Find where the given text appears and provide that cell's center as [X, Y] coordinate. 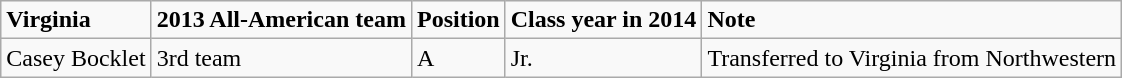
Class year in 2014 [604, 20]
Jr. [604, 58]
3rd team [281, 58]
Virginia [76, 20]
Casey Bocklet [76, 58]
Transferred to Virginia from Northwestern [912, 58]
Position [458, 20]
A [458, 58]
Note [912, 20]
2013 All-American team [281, 20]
